Extract the (X, Y) coordinate from the center of the cell holding the provided text.  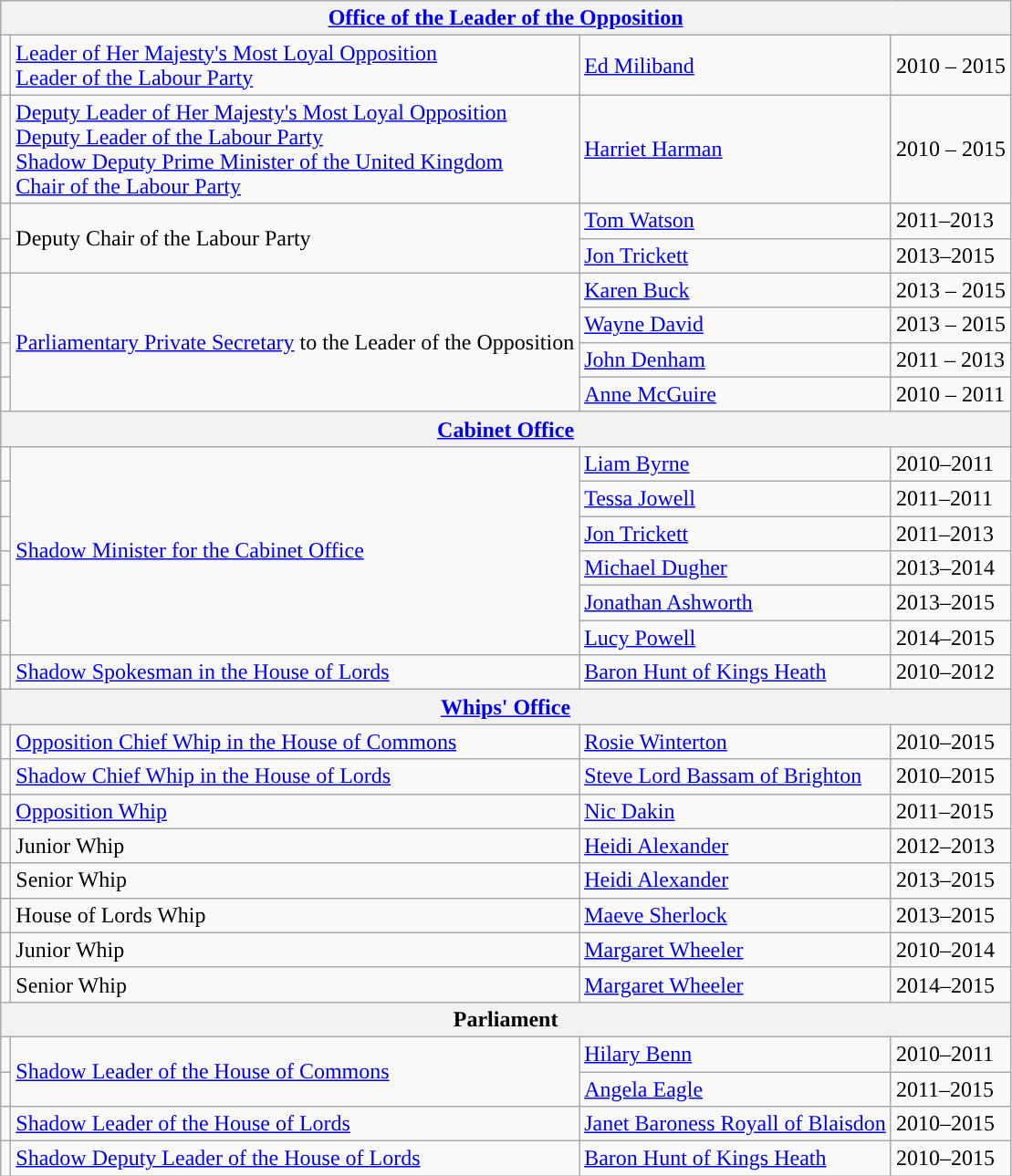
Parliament (506, 1019)
Whips' Office (506, 707)
2010 – 2011 (951, 394)
Maeve Sherlock (736, 915)
Deputy Chair of the Labour Party (296, 238)
Rosie Winterton (736, 742)
Office of the Leader of the Opposition (506, 18)
2011 – 2013 (951, 359)
Lucy Powell (736, 638)
Nic Dakin (736, 811)
2012–2013 (951, 846)
Karen Buck (736, 290)
Shadow Minister for the Cabinet Office (296, 550)
Hilary Benn (736, 1054)
Harriet Harman (736, 150)
House of Lords Whip (296, 915)
John Denham (736, 359)
Opposition Whip (296, 811)
Wayne David (736, 325)
Ed Miliband (736, 66)
2013–2014 (951, 568)
Tessa Jowell (736, 498)
Leader of Her Majesty's Most Loyal OppositionLeader of the Labour Party (296, 66)
Anne McGuire (736, 394)
2011–2011 (951, 498)
Shadow Chief Whip in the House of Lords (296, 776)
Cabinet Office (506, 429)
Parliamentary Private Secretary to the Leader of the Opposition (296, 342)
Jonathan Ashworth (736, 603)
Janet Baroness Royall of Blaisdon (736, 1124)
Liam Byrne (736, 463)
Shadow Deputy Leader of the House of Lords (296, 1159)
Steve Lord Bassam of Brighton (736, 776)
Shadow Leader of the House of Commons (296, 1071)
Michael Dugher (736, 568)
2010–2014 (951, 950)
Tom Watson (736, 221)
Opposition Chief Whip in the House of Commons (296, 742)
Shadow Spokesman in the House of Lords (296, 672)
2010–2012 (951, 672)
Shadow Leader of the House of Lords (296, 1124)
Angela Eagle (736, 1088)
